Locate the cell with the specified text and output its [X, Y] center coordinate. 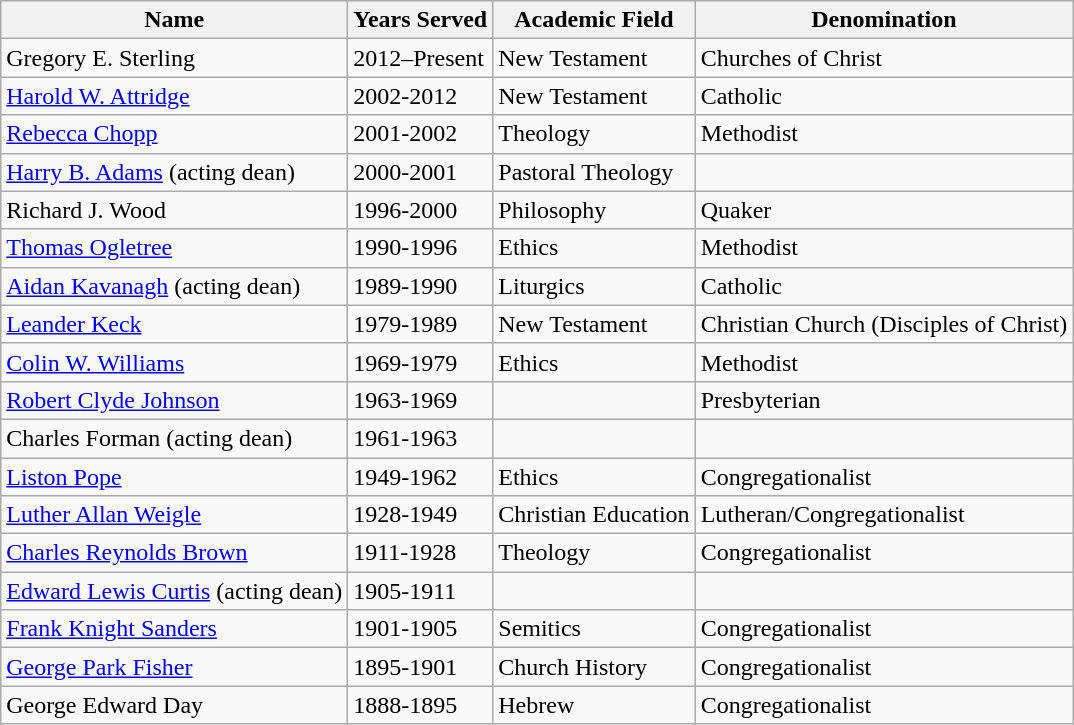
Leander Keck [174, 324]
2012–Present [420, 58]
1895-1901 [420, 667]
Years Served [420, 20]
Semitics [594, 629]
Gregory E. Sterling [174, 58]
1996-2000 [420, 210]
Church History [594, 667]
1989-1990 [420, 286]
Charles Forman (acting dean) [174, 438]
Pastoral Theology [594, 172]
1963-1969 [420, 400]
Harry B. Adams (acting dean) [174, 172]
Name [174, 20]
Christian Church (Disciples of Christ) [884, 324]
1928-1949 [420, 515]
Robert Clyde Johnson [174, 400]
1905-1911 [420, 591]
1961-1963 [420, 438]
Harold W. Attridge [174, 96]
Liston Pope [174, 477]
Thomas Ogletree [174, 248]
Academic Field [594, 20]
1990-1996 [420, 248]
Frank Knight Sanders [174, 629]
Luther Allan Weigle [174, 515]
1979-1989 [420, 324]
1888-1895 [420, 705]
2001-2002 [420, 134]
2002-2012 [420, 96]
1949-1962 [420, 477]
Liturgics [594, 286]
1911-1928 [420, 553]
2000-2001 [420, 172]
Colin W. Williams [174, 362]
Aidan Kavanagh (acting dean) [174, 286]
Rebecca Chopp [174, 134]
Presbyterian [884, 400]
Charles Reynolds Brown [174, 553]
Philosophy [594, 210]
Hebrew [594, 705]
1901-1905 [420, 629]
George Park Fisher [174, 667]
Edward Lewis Curtis (acting dean) [174, 591]
1969-1979 [420, 362]
Christian Education [594, 515]
Lutheran/Congregationalist [884, 515]
Denomination [884, 20]
Churches of Christ [884, 58]
Quaker [884, 210]
Richard J. Wood [174, 210]
George Edward Day [174, 705]
